Find where the given text appears and provide that cell's center as (X, Y) coordinate. 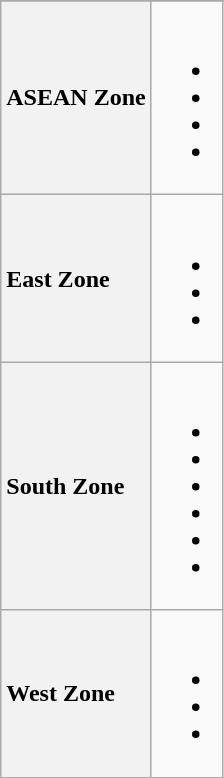
South Zone (76, 486)
West Zone (76, 694)
East Zone (76, 278)
ASEAN Zone (76, 98)
